Capture the cell that displays the provided text and extract its [x, y] central coordinate. 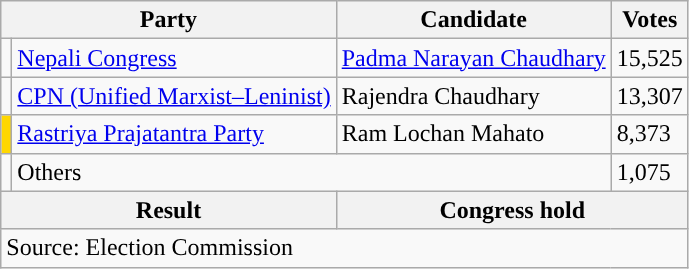
Padma Narayan Chaudhary [474, 58]
Nepali Congress [174, 58]
13,307 [650, 96]
1,075 [650, 172]
Others [312, 172]
Result [168, 210]
Candidate [474, 20]
8,373 [650, 134]
Rajendra Chaudhary [474, 96]
Rastriya Prajatantra Party [174, 134]
Ram Lochan Mahato [474, 134]
Votes [650, 20]
Source: Election Commission [344, 248]
15,525 [650, 58]
CPN (Unified Marxist–Leninist) [174, 96]
Congress hold [512, 210]
Party [168, 20]
